Scan for the cell matching the given text and deliver its [x, y] coordinate at center. 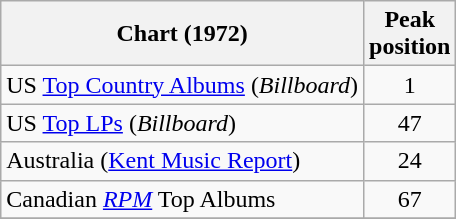
47 [410, 123]
Chart (1972) [182, 34]
Peakposition [410, 34]
Australia (Kent Music Report) [182, 161]
24 [410, 161]
1 [410, 85]
US Top Country Albums (Billboard) [182, 85]
67 [410, 199]
Canadian RPM Top Albums [182, 199]
US Top LPs (Billboard) [182, 123]
